Identify which cell holds the provided text, then report its (x, y) central coordinate. 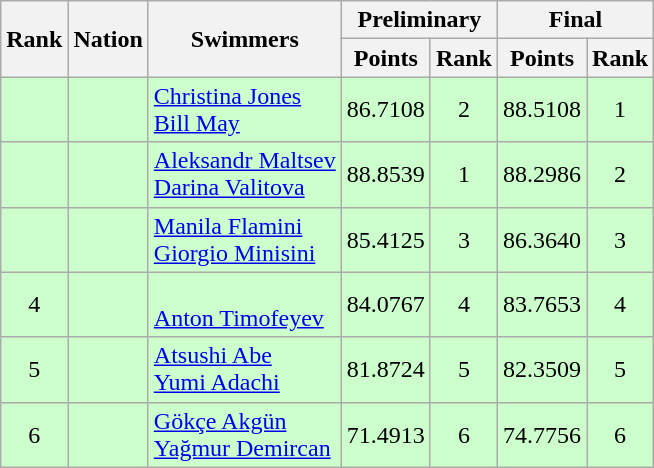
81.8724 (386, 370)
Preliminary (419, 20)
Final (575, 20)
Anton Timofeyev (244, 304)
88.5108 (542, 110)
Manila FlaminiGiorgio Minisini (244, 240)
84.0767 (386, 304)
88.2986 (542, 174)
Swimmers (244, 39)
86.7108 (386, 110)
88.8539 (386, 174)
86.3640 (542, 240)
Atsushi AbeYumi Adachi (244, 370)
Aleksandr MaltsevDarina Valitova (244, 174)
83.7653 (542, 304)
85.4125 (386, 240)
71.4913 (386, 434)
74.7756 (542, 434)
Gökçe AkgünYağmur Demircan (244, 434)
82.3509 (542, 370)
Nation (108, 39)
Christina JonesBill May (244, 110)
